Extract the (X, Y) coordinate from the center of the cell holding the provided text.  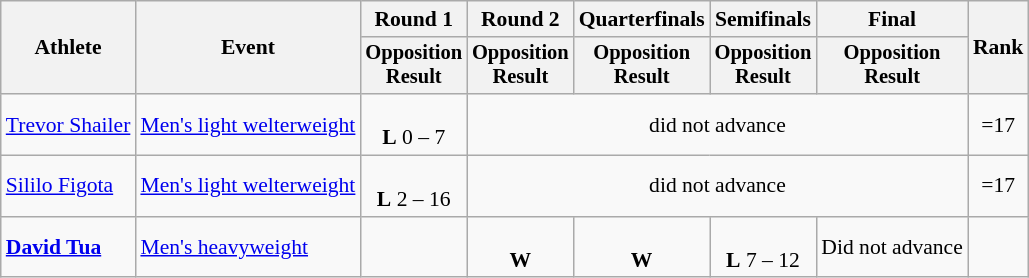
Event (248, 48)
Quarterfinals (642, 19)
Round 2 (520, 19)
Round 1 (414, 19)
L 7 – 12 (764, 248)
Sililo Figota (68, 186)
L 0 – 7 (414, 124)
L 2 – 16 (414, 186)
Semifinals (764, 19)
Athlete (68, 48)
Men's heavyweight (248, 248)
Final (892, 19)
Did not advance (892, 248)
David Tua (68, 248)
Trevor Shailer (68, 124)
Rank (998, 48)
